Search for the cell housing the specified text and yield its [x, y] center coordinate. 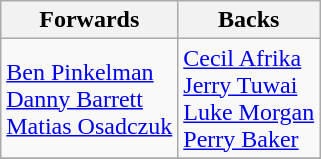
Backs [249, 20]
Cecil Afrika Jerry Tuwai Luke Morgan Perry Baker [249, 98]
Forwards [90, 20]
Ben Pinkelman Danny Barrett Matias Osadczuk [90, 98]
